Extract the (x, y) coordinate from the center of the cell holding the provided text.  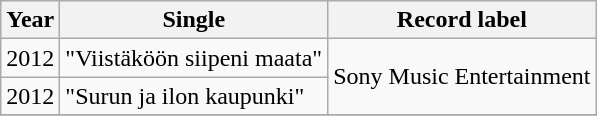
Sony Music Entertainment (462, 77)
Record label (462, 20)
Single (194, 20)
Year (30, 20)
"Viistäköön siipeni maata" (194, 58)
"Surun ja ilon kaupunki" (194, 96)
